Capture the cell that displays the provided text and extract its [x, y] central coordinate. 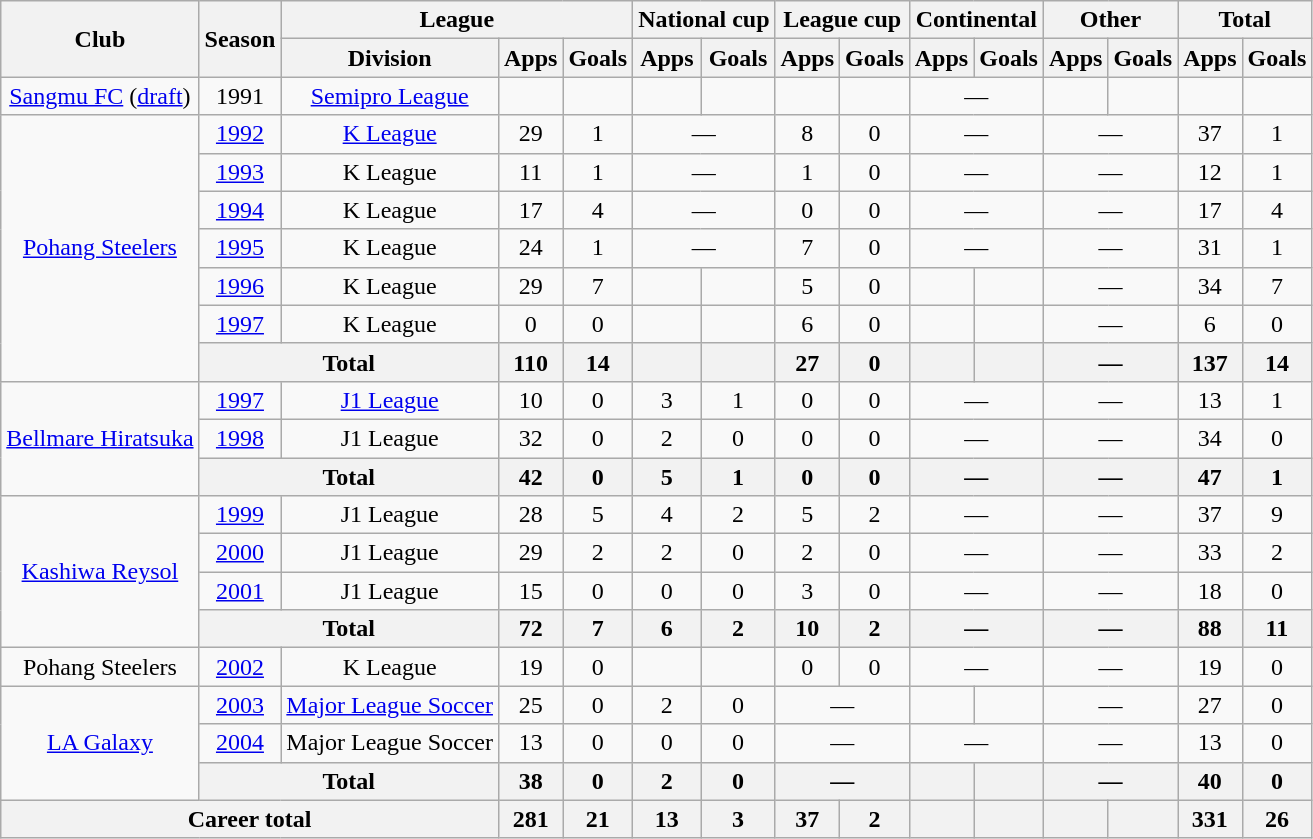
8 [807, 134]
331 [1210, 819]
Bellmare Hiratsuka [100, 438]
1992 [240, 134]
1991 [240, 96]
1996 [240, 286]
1998 [240, 438]
2002 [240, 667]
Club [100, 39]
137 [1210, 362]
32 [530, 438]
9 [1277, 515]
Career total [250, 819]
31 [1210, 248]
LA Galaxy [100, 743]
1993 [240, 172]
2003 [240, 705]
2001 [240, 591]
42 [530, 477]
League cup [842, 20]
40 [1210, 781]
National cup [704, 20]
Other [1110, 20]
League [457, 20]
47 [1210, 477]
Kashiwa Reysol [100, 572]
1994 [240, 210]
281 [530, 819]
28 [530, 515]
72 [530, 629]
2000 [240, 553]
12 [1210, 172]
24 [530, 248]
33 [1210, 553]
25 [530, 705]
18 [1210, 591]
1995 [240, 248]
1999 [240, 515]
2004 [240, 743]
21 [598, 819]
Sangmu FC (draft) [100, 96]
26 [1277, 819]
Semipro League [390, 96]
110 [530, 362]
38 [530, 781]
Division [390, 58]
Continental [976, 20]
Season [240, 39]
15 [530, 591]
88 [1210, 629]
